Search for the cell housing the specified text and yield its [x, y] center coordinate. 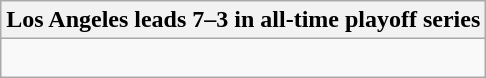
Los Angeles leads 7–3 in all-time playoff series [244, 20]
